Find where the given text appears and provide that cell's center as [x, y] coordinate. 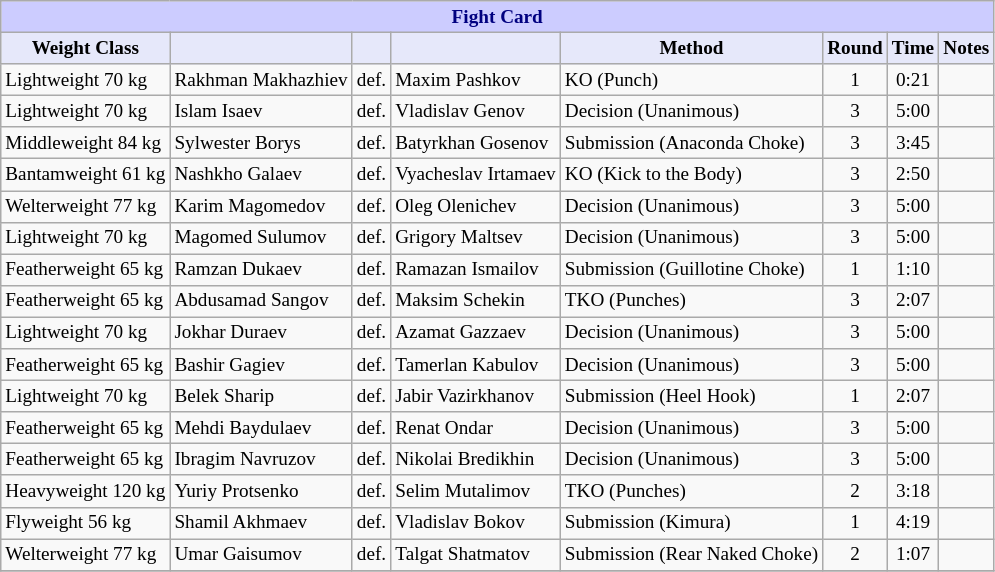
Notes [966, 48]
Flyweight 56 kg [86, 523]
1:10 [912, 270]
Vladislav Bokov [476, 523]
Abdusamad Sangov [261, 301]
Talgat Shatmatov [476, 554]
Jabir Vazirkhanov [476, 396]
Nikolai Bredikhin [476, 460]
Batyrkhan Gosenov [476, 143]
Submission (Rear Naked Choke) [691, 554]
1:07 [912, 554]
Karim Magomedov [261, 206]
Submission (Anaconda Choke) [691, 143]
Fight Card [498, 17]
Submission (Guillotine Choke) [691, 270]
Shamil Akhmaev [261, 523]
Mehdi Baydulaev [261, 428]
Weight Class [86, 48]
Round [856, 48]
Ibragim Navruzov [261, 460]
Selim Mutalimov [476, 491]
Tamerlan Kabulov [476, 365]
Sylwester Borys [261, 143]
Islam Isaev [261, 111]
Umar Gaisumov [261, 554]
Ramzan Dukaev [261, 270]
Time [912, 48]
Submission (Kimura) [691, 523]
Jokhar Duraev [261, 333]
Middleweight 84 kg [86, 143]
Submission (Heel Hook) [691, 396]
Magomed Sulumov [261, 238]
KO (Punch) [691, 80]
0:21 [912, 80]
Maksim Schekin [476, 301]
Nashkho Galaev [261, 175]
Oleg Olenichev [476, 206]
Rakhman Makhazhiev [261, 80]
4:19 [912, 523]
Bashir Gagiev [261, 365]
3:18 [912, 491]
Vyacheslav Irtamaev [476, 175]
KO (Kick to the Body) [691, 175]
Ramazan Ismailov [476, 270]
Azamat Gazzaev [476, 333]
2:50 [912, 175]
Maxim Pashkov [476, 80]
3:45 [912, 143]
Vladislav Genov [476, 111]
Heavyweight 120 kg [86, 491]
Renat Ondar [476, 428]
Yuriy Protsenko [261, 491]
Method [691, 48]
Grigory Maltsev [476, 238]
Belek Sharip [261, 396]
Bantamweight 61 kg [86, 175]
